Identify which cell holds the provided text, then report its (x, y) central coordinate. 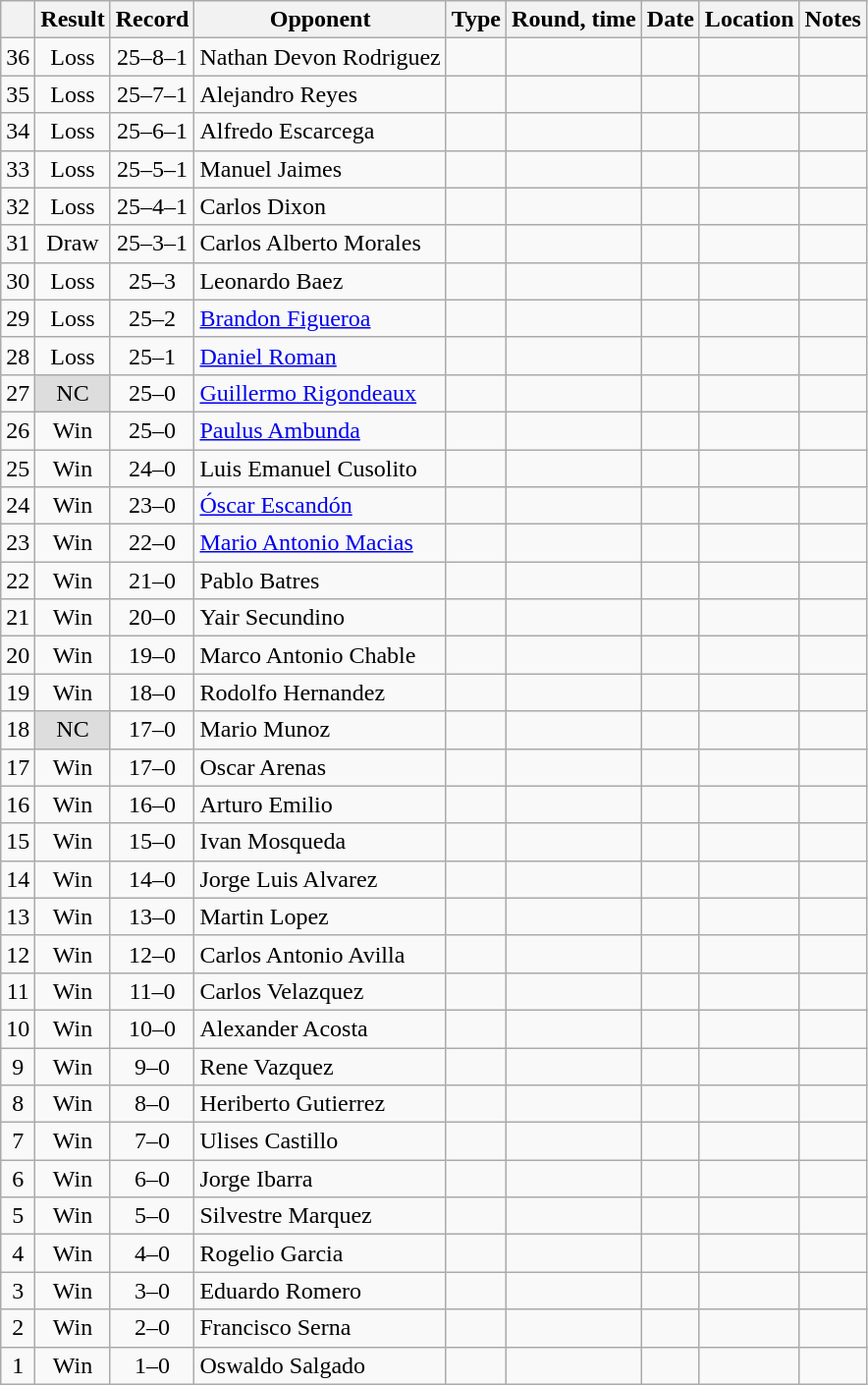
19 (18, 692)
25–5–1 (152, 169)
Opponent (320, 20)
15–0 (152, 842)
Luis Emanuel Cusolito (320, 469)
24 (18, 506)
Leonardo Baez (320, 281)
Manuel Jaimes (320, 169)
Eduardo Romero (320, 1291)
21–0 (152, 581)
17 (18, 767)
Oswaldo Salgado (320, 1365)
25–1 (152, 356)
Yair Secundino (320, 618)
22 (18, 581)
4 (18, 1253)
Rogelio Garcia (320, 1253)
Arturo Emilio (320, 804)
5 (18, 1216)
Ulises Castillo (320, 1141)
20 (18, 655)
30 (18, 281)
Jorge Ibarra (320, 1179)
5–0 (152, 1216)
34 (18, 132)
4–0 (152, 1253)
10–0 (152, 1028)
7–0 (152, 1141)
3 (18, 1291)
Carlos Antonio Avilla (320, 954)
13–0 (152, 916)
Martin Lopez (320, 916)
23–0 (152, 506)
16 (18, 804)
25–6–1 (152, 132)
35 (18, 94)
25–8–1 (152, 57)
14 (18, 879)
7 (18, 1141)
32 (18, 206)
Mario Munoz (320, 730)
Silvestre Marquez (320, 1216)
Type (475, 20)
Location (749, 20)
Óscar Escandón (320, 506)
Jorge Luis Alvarez (320, 879)
21 (18, 618)
27 (18, 393)
2 (18, 1328)
14–0 (152, 879)
13 (18, 916)
29 (18, 318)
Draw (73, 244)
Carlos Dixon (320, 206)
Paulus Ambunda (320, 430)
25–4–1 (152, 206)
6 (18, 1179)
19–0 (152, 655)
16–0 (152, 804)
33 (18, 169)
Alfredo Escarcega (320, 132)
3–0 (152, 1291)
18 (18, 730)
Heriberto Gutierrez (320, 1104)
Alexander Acosta (320, 1028)
1 (18, 1365)
11 (18, 991)
6–0 (152, 1179)
10 (18, 1028)
31 (18, 244)
Rodolfo Hernandez (320, 692)
Francisco Serna (320, 1328)
15 (18, 842)
25–3–1 (152, 244)
12–0 (152, 954)
12 (18, 954)
11–0 (152, 991)
20–0 (152, 618)
25 (18, 469)
Date (670, 20)
28 (18, 356)
Ivan Mosqueda (320, 842)
24–0 (152, 469)
25–7–1 (152, 94)
26 (18, 430)
Alejandro Reyes (320, 94)
25–3 (152, 281)
Brandon Figueroa (320, 318)
Carlos Velazquez (320, 991)
8 (18, 1104)
25–2 (152, 318)
1–0 (152, 1365)
Carlos Alberto Morales (320, 244)
Record (152, 20)
Nathan Devon Rodriguez (320, 57)
36 (18, 57)
8–0 (152, 1104)
22–0 (152, 543)
Mario Antonio Macias (320, 543)
Round, time (574, 20)
Daniel Roman (320, 356)
Notes (833, 20)
18–0 (152, 692)
Guillermo Rigondeaux (320, 393)
2–0 (152, 1328)
9 (18, 1066)
Marco Antonio Chable (320, 655)
Pablo Batres (320, 581)
23 (18, 543)
Oscar Arenas (320, 767)
Rene Vazquez (320, 1066)
9–0 (152, 1066)
Result (73, 20)
